For the text-containing cell, return its midpoint in (x, y) coordinate format. 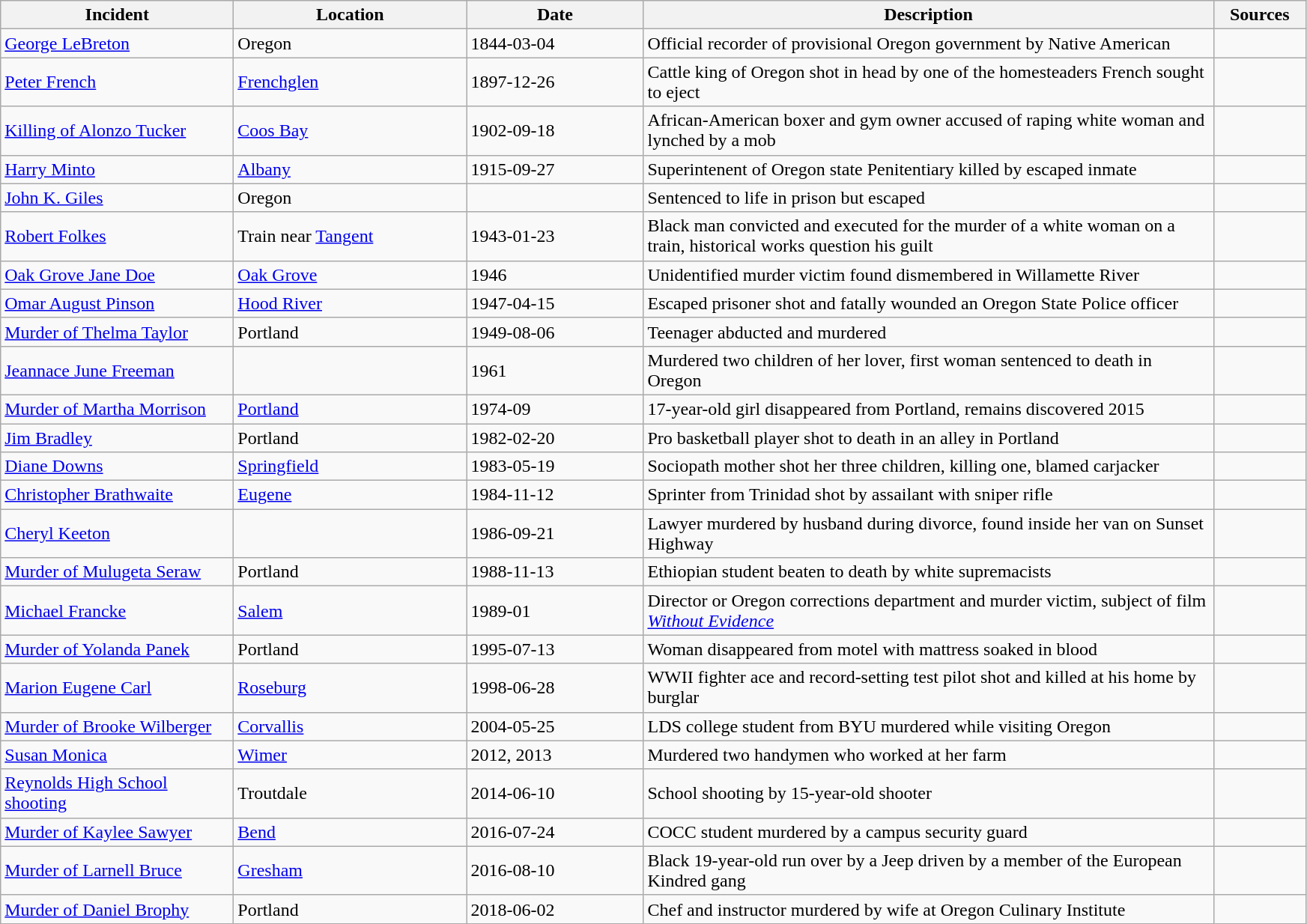
1844-03-04 (555, 43)
1961 (555, 370)
1986-09-21 (555, 533)
Train near Tangent (351, 237)
Unidentified murder victim found dismembered in Willamette River (929, 275)
Teenager abducted and murdered (929, 332)
Harry Minto (117, 169)
Diane Downs (117, 466)
Coos Bay (351, 130)
COCC student murdered by a campus security guard (929, 832)
Murder of Brooke Wilberger (117, 726)
Oak Grove Jane Doe (117, 275)
Murdered two handymen who worked at her farm (929, 755)
1983-05-19 (555, 466)
17-year-old girl disappeared from Portland, remains discovered 2015 (929, 409)
1974-09 (555, 409)
Michael Francke (117, 611)
1984-11-12 (555, 495)
Murder of Larnell Bruce (117, 870)
WWII fighter ace and record-setting test pilot shot and killed at his home by burglar (929, 687)
2012, 2013 (555, 755)
Incident (117, 15)
Superintenent of Oregon state Penitentiary killed by escaped inmate (929, 169)
Corvallis (351, 726)
Sociopath mother shot her three children, killing one, blamed carjacker (929, 466)
Murder of Daniel Brophy (117, 909)
Sentenced to life in prison but escaped (929, 198)
1998-06-28 (555, 687)
Jim Bradley (117, 438)
Omar August Pinson (117, 303)
Marion Eugene Carl (117, 687)
2018-06-02 (555, 909)
Reynolds High School shooting (117, 794)
Troutdale (351, 794)
Christopher Brathwaite (117, 495)
Killing of Alonzo Tucker (117, 130)
Pro basketball player shot to death in an alley in Portland (929, 438)
Black man convicted and executed for the murder of a white woman on a train, historical works question his guilt (929, 237)
Albany (351, 169)
Bend (351, 832)
Cheryl Keeton (117, 533)
Wimer (351, 755)
Peter French (117, 82)
Hood River (351, 303)
2014-06-10 (555, 794)
Murder of Thelma Taylor (117, 332)
Murdered two children of her lover, first woman sentenced to death in Oregon (929, 370)
Sprinter from Trinidad shot by assailant with sniper rifle (929, 495)
LDS college student from BYU murdered while visiting Oregon (929, 726)
Official recorder of provisional Oregon government by Native American (929, 43)
Oak Grove (351, 275)
1949-08-06 (555, 332)
1915-09-27 (555, 169)
1995-07-13 (555, 649)
1946 (555, 275)
1902-09-18 (555, 130)
Ethiopian student beaten to death by white supremacists (929, 572)
1947-04-15 (555, 303)
Frenchglen (351, 82)
Director or Oregon corrections department and murder victim, subject of film Without Evidence (929, 611)
Location (351, 15)
1897-12-26 (555, 82)
Gresham (351, 870)
Description (929, 15)
1989-01 (555, 611)
Date (555, 15)
Chef and instructor murdered by wife at Oregon Culinary Institute (929, 909)
Murder of Yolanda Panek (117, 649)
John K. Giles (117, 198)
Roseburg (351, 687)
Murder of Martha Morrison (117, 409)
1982-02-20 (555, 438)
2016-07-24 (555, 832)
Susan Monica (117, 755)
George LeBreton (117, 43)
Murder of Mulugeta Seraw (117, 572)
Eugene (351, 495)
Cattle king of Oregon shot in head by one of the homesteaders French sought to eject (929, 82)
Lawyer murdered by husband during divorce, found inside her van on Sunset Highway (929, 533)
Black 19-year-old run over by a Jeep driven by a member of the European Kindred gang (929, 870)
1943-01-23 (555, 237)
Robert Folkes (117, 237)
Sources (1260, 15)
Jeannace June Freeman (117, 370)
Springfield (351, 466)
Woman disappeared from motel with mattress soaked in blood (929, 649)
School shooting by 15-year-old shooter (929, 794)
Salem (351, 611)
2004-05-25 (555, 726)
Escaped prisoner shot and fatally wounded an Oregon State Police officer (929, 303)
Murder of Kaylee Sawyer (117, 832)
2016-08-10 (555, 870)
1988-11-13 (555, 572)
African-American boxer and gym owner accused of raping white woman and lynched by a mob (929, 130)
